Return (X, Y) of the center of cell containing provided text 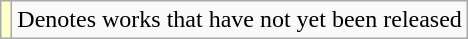
Denotes works that have not yet been released (240, 20)
